Provide the [X, Y] coordinate of the cell's center where the given text is located.  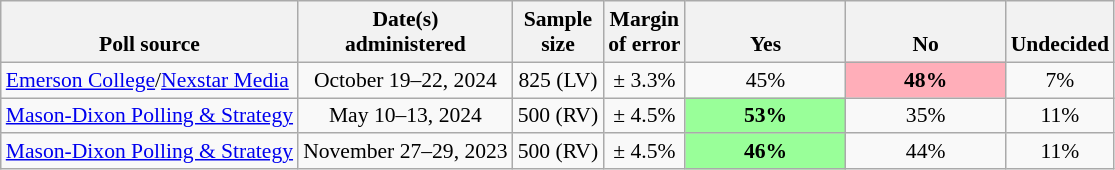
48% [926, 80]
May 10–13, 2024 [406, 116]
Samplesize [558, 32]
46% [765, 152]
November 27–29, 2023 [406, 152]
35% [926, 116]
Poll source [150, 32]
7% [1060, 80]
Yes [765, 32]
Date(s)administered [406, 32]
53% [765, 116]
No [926, 32]
Marginof error [644, 32]
October 19–22, 2024 [406, 80]
45% [765, 80]
825 (LV) [558, 80]
44% [926, 152]
± 3.3% [644, 80]
Undecided [1060, 32]
Emerson College/Nexstar Media [150, 80]
